For the text-containing cell, return its midpoint in [X, Y] coordinate format. 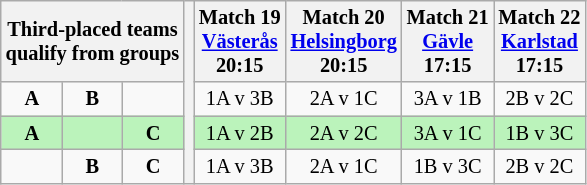
Match 20Helsingborg20:15 [344, 41]
Match 22Karlstad17:15 [540, 41]
2A v 2C [344, 133]
3A v 1C [448, 133]
Third-placed teamsqualify from groups [92, 41]
3A v 1B [448, 99]
Match 21Gävle17:15 [448, 41]
1A v 2B [240, 133]
Match 19Västerås20:15 [240, 41]
